Detect which cell encompasses the target text, then output its [X, Y] center coordinate. 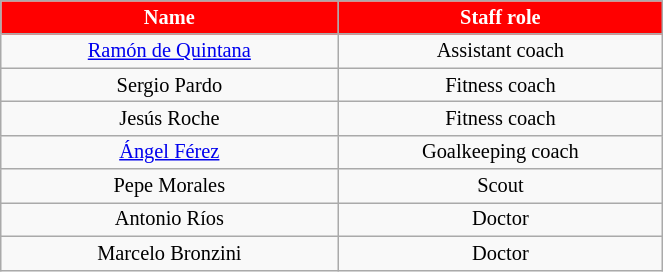
Ramón de Quintana [170, 51]
Sergio Pardo [170, 85]
Ángel Férez [170, 152]
Goalkeeping coach [500, 152]
Jesús Roche [170, 118]
Staff role [500, 17]
Pepe Morales [170, 186]
Scout [500, 186]
Antonio Ríos [170, 219]
Assistant coach [500, 51]
Marcelo Bronzini [170, 253]
Name [170, 17]
